Identify which cell holds the provided text, then report its [x, y] central coordinate. 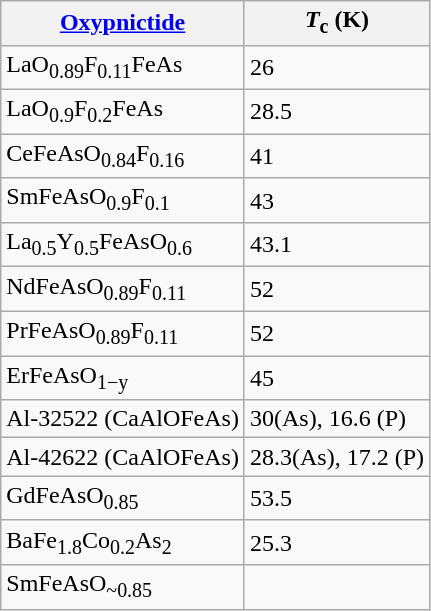
53.5 [336, 498]
Al-42622 (CaAlOFeAs) [123, 457]
Oxypnictide [123, 23]
SmFeAsO~0.85 [123, 587]
La0.5Y0.5FeAsO0.6 [123, 244]
NdFeAsO0.89F0.11 [123, 289]
43 [336, 200]
LaO0.89F0.11FeAs [123, 67]
28.3(As), 17.2 (P) [336, 457]
28.5 [336, 111]
Tc (K) [336, 23]
43.1 [336, 244]
Al-32522 (CaAlOFeAs) [123, 419]
GdFeAsO0.85 [123, 498]
SmFeAsO0.9F0.1 [123, 200]
41 [336, 156]
BaFe1.8Co0.2As2 [123, 542]
CeFeAsO0.84F0.16 [123, 156]
45 [336, 378]
ErFeAsO1−y [123, 378]
LaO0.9F0.2FeAs [123, 111]
30(As), 16.6 (P) [336, 419]
26 [336, 67]
25.3 [336, 542]
PrFeAsO0.89F0.11 [123, 333]
